Determine the (x, y) coordinate at the center of the cell enclosing the given text.  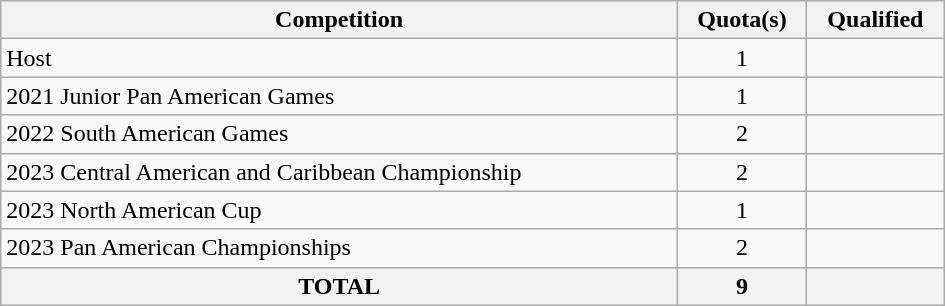
Qualified (876, 20)
Quota(s) (742, 20)
TOTAL (340, 286)
2021 Junior Pan American Games (340, 96)
2022 South American Games (340, 134)
Competition (340, 20)
Host (340, 58)
2023 Central American and Caribbean Championship (340, 172)
2023 Pan American Championships (340, 248)
2023 North American Cup (340, 210)
9 (742, 286)
